Identify which cell holds the provided text, then report its [X, Y] central coordinate. 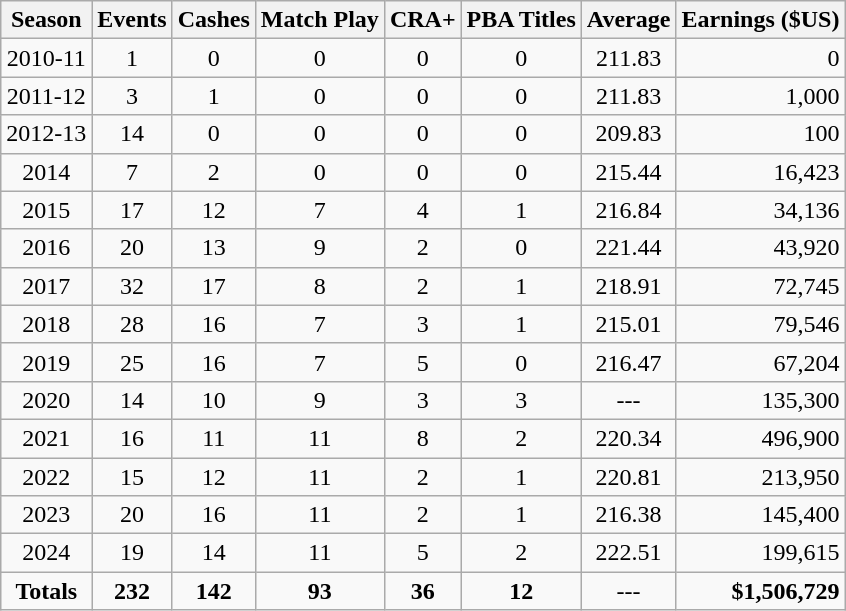
2015 [46, 210]
222.51 [628, 553]
CRA+ [422, 20]
496,900 [760, 438]
Average [628, 20]
216.84 [628, 210]
Totals [46, 591]
215.44 [628, 172]
1,000 [760, 96]
2022 [46, 477]
93 [320, 591]
PBA Titles [521, 20]
2011-12 [46, 96]
16,423 [760, 172]
19 [132, 553]
13 [214, 248]
43,920 [760, 248]
100 [760, 134]
2016 [46, 248]
2014 [46, 172]
218.91 [628, 286]
2020 [46, 400]
Earnings ($US) [760, 20]
2010-11 [46, 58]
79,546 [760, 324]
2024 [46, 553]
2023 [46, 515]
216.47 [628, 362]
221.44 [628, 248]
2018 [46, 324]
213,950 [760, 477]
72,745 [760, 286]
Match Play [320, 20]
34,136 [760, 210]
Events [132, 20]
32 [132, 286]
Season [46, 20]
36 [422, 591]
4 [422, 210]
$1,506,729 [760, 591]
Cashes [214, 20]
209.83 [628, 134]
25 [132, 362]
10 [214, 400]
2019 [46, 362]
15 [132, 477]
216.38 [628, 515]
220.34 [628, 438]
135,300 [760, 400]
2021 [46, 438]
215.01 [628, 324]
145,400 [760, 515]
142 [214, 591]
28 [132, 324]
220.81 [628, 477]
2012-13 [46, 134]
199,615 [760, 553]
232 [132, 591]
67,204 [760, 362]
2017 [46, 286]
